Determine the [X, Y] coordinate at the center of the cell enclosing the given text.  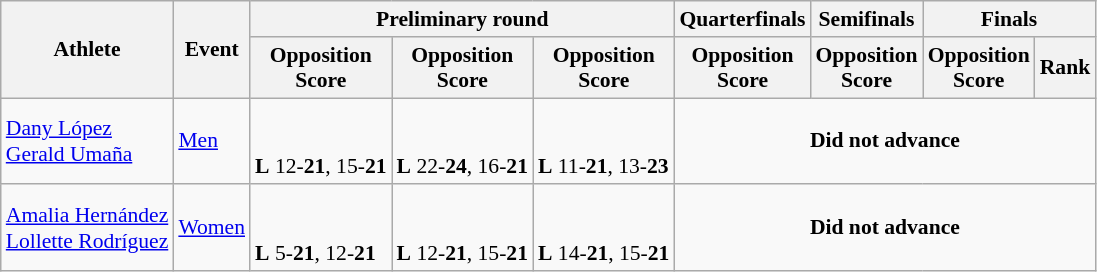
L 14-21, 15-21 [604, 228]
Preliminary round [462, 19]
L 11-21, 13-23 [604, 142]
Quarterfinals [742, 19]
Women [212, 228]
Event [212, 50]
Men [212, 142]
Semifinals [866, 19]
Dany LópezGerald Umaña [88, 142]
Finals [1010, 19]
Rank [1066, 68]
L 22-24, 16-21 [462, 142]
Athlete [88, 50]
Amalia HernándezLollette Rodríguez [88, 228]
L 5-21, 12-21 [320, 228]
